Detect which cell encompasses the target text, then output its [X, Y] center coordinate. 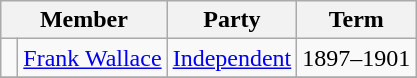
Member [84, 20]
1897–1901 [356, 58]
Independent [232, 58]
Party [232, 20]
Term [356, 20]
Frank Wallace [92, 58]
